Return (x, y) of the center of cell containing provided text 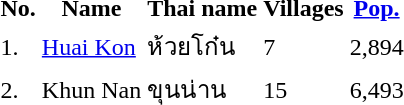
Huai Kon (91, 46)
7 (304, 46)
ห้วยโก๋น (202, 46)
